Output the (x, y) coordinate of the center of the cell containing the given text.  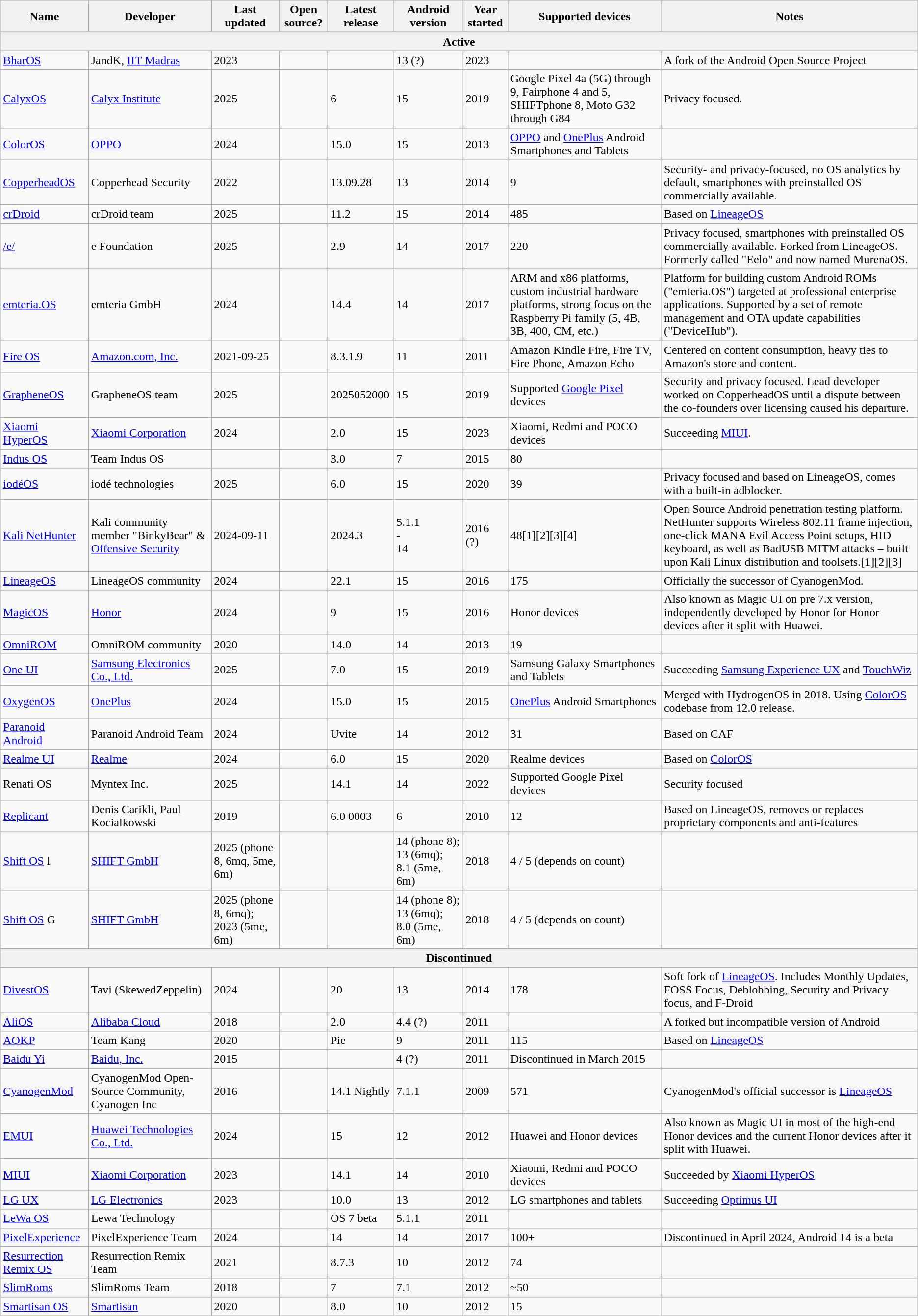
Discontinued in April 2024, Android 14 is a beta (790, 1237)
Based on LineageOS, removes or replaces proprietary components and anti-features (790, 816)
2021-09-25 (245, 356)
Amazon Kindle Fire, Fire TV, Fire Phone, Amazon Echo (585, 356)
emteria.OS (44, 304)
Xiaomi HyperOS (44, 433)
Discontinued in March 2015 (585, 1059)
Succeeding Samsung Experience UX and TouchWiz (790, 670)
14.4 (360, 304)
ARM and x86 platforms, custom industrial hardware platforms, strong focus on the Raspberry Pi family (5, 4B, 3B, 400, CM, etc.) (585, 304)
Succeeding Optimus UI (790, 1200)
5.1.1-14 (429, 536)
Google Pixel 4a (5G) through 9, Fairphone 4 and 5, SHIFTphone 8, Moto G32 through G84 (585, 99)
31 (585, 733)
Realme (150, 759)
Baidu, Inc. (150, 1059)
2021 (245, 1263)
Name (44, 17)
Privacy focused, smartphones with preinstalled OS commercially available. Forked from LineageOS. Formerly called "Eelo" and now named MurenaOS. (790, 246)
Honor devices (585, 613)
~50 (585, 1288)
Paranoid Android (44, 733)
crDroid team (150, 214)
LeWa OS (44, 1218)
Security and privacy focused. Lead developer worked on CopperheadOS until a dispute between the co-founders over licensing caused his departure. (790, 395)
LineageOS (44, 581)
Resurrection Remix OS (44, 1263)
571 (585, 1091)
OPPO (150, 144)
5.1.1 (429, 1218)
Supported devices (585, 17)
Renati OS (44, 784)
Security- and privacy-focused, no OS analytics by default, smartphones with preinstalled OS commercially available. (790, 182)
OmniROM (44, 645)
13 (?) (429, 60)
Baidu Yi (44, 1059)
20 (360, 990)
Latest release (360, 17)
Succeeded by Xiaomi HyperOS (790, 1174)
14 (phone 8); 13 (6mq); 8.1 (5me, 6m) (429, 861)
Kali NetHunter (44, 536)
crDroid (44, 214)
4.4 (?) (429, 1022)
8.7.3 (360, 1263)
OS 7 beta (360, 1218)
Team Kang (150, 1041)
Discontinued (459, 958)
EMUI (44, 1136)
39 (585, 484)
MagicOS (44, 613)
Privacy focused. (790, 99)
LineageOS community (150, 581)
11 (429, 356)
iodé technologies (150, 484)
PixelExperience (44, 1237)
8.0 (360, 1306)
115 (585, 1041)
Smartisan (150, 1306)
A forked but incompatible version of Android (790, 1022)
Shift OS G (44, 919)
/e/ (44, 246)
Alibaba Cloud (150, 1022)
4 (?) (429, 1059)
Samsung Electronics Co., Ltd. (150, 670)
SlimRoms Team (150, 1288)
MIUI (44, 1174)
2.9 (360, 246)
ColorOS (44, 144)
LG Electronics (150, 1200)
Huawei and Honor devices (585, 1136)
e Foundation (150, 246)
Centered on content consumption, heavy ties to Amazon's store and content. (790, 356)
Replicant (44, 816)
Also known as Magic UI in most of the high-end Honor devices and the current Honor devices after it split with Huawei. (790, 1136)
CyanogenMod's official successor is LineageOS (790, 1091)
Realme UI (44, 759)
485 (585, 214)
Tavi (SkewedZeppelin) (150, 990)
Amazon.com, Inc. (150, 356)
Last updated (245, 17)
Samsung Galaxy Smartphones and Tablets (585, 670)
Based on ColorOS (790, 759)
220 (585, 246)
OnePlus Android Smartphones (585, 702)
CopperheadOS (44, 182)
CyanogenMod (44, 1091)
Developer (150, 17)
Realme devices (585, 759)
Fire OS (44, 356)
BharOS (44, 60)
OxygenOS (44, 702)
13.09.28 (360, 182)
Smartisan OS (44, 1306)
GrapheneOS team (150, 395)
14.0 (360, 645)
Officially the successor of CyanogenMod. (790, 581)
Copperhead Security (150, 182)
CyanogenMod Open-Source Community, Cyanogen Inc (150, 1091)
7.1.1 (429, 1091)
Denis Carikli, Paul Kocialkowski (150, 816)
19 (585, 645)
14.1 Nightly (360, 1091)
Honor (150, 613)
OmniROM community (150, 645)
3.0 (360, 458)
2025 (phone 8, 6mq); 2023 (5me, 6m) (245, 919)
Notes (790, 17)
8.3.1.9 (360, 356)
2025052000 (360, 395)
Privacy focused and based on LineageOS, comes with a built-in adblocker. (790, 484)
2024-09-11 (245, 536)
Indus OS (44, 458)
7.0 (360, 670)
Myntex Inc. (150, 784)
175 (585, 581)
Huawei Technologies Co., Ltd. (150, 1136)
11.2 (360, 214)
22.1 (360, 581)
14 (phone 8); 13 (6mq); 8.0 (5me, 6m) (429, 919)
Security focused (790, 784)
Lewa Technology (150, 1218)
emteria GmbH (150, 304)
Paranoid Android Team (150, 733)
iodéOS (44, 484)
LG UX (44, 1200)
CalyxOS (44, 99)
Year started (485, 17)
AOKP (44, 1041)
80 (585, 458)
Also known as Magic UI on pre 7.x version, independently developed by Honor for Honor devices after it split with Huawei. (790, 613)
2009 (485, 1091)
Based on CAF (790, 733)
Android version (429, 17)
Shift OS l (44, 861)
PixelExperience Team (150, 1237)
OnePlus (150, 702)
2016 (?) (485, 536)
Calyx Institute (150, 99)
6.0 0003 (360, 816)
Kali community member "BinkyBear" & Offensive Security (150, 536)
Soft fork of LineageOS. Includes Monthly Updates, FOSS Focus, Deblobbing, Security and Privacy focus, and F-Droid (790, 990)
Merged with HydrogenOS in 2018. Using ColorOS codebase from 12.0 release. (790, 702)
One UI (44, 670)
Succeeding MIUI. (790, 433)
Active (459, 42)
A fork of the Android Open Source Project (790, 60)
OPPO and OnePlus Android Smartphones and Tablets (585, 144)
SlimRoms (44, 1288)
DivestOS (44, 990)
74 (585, 1263)
10.0 (360, 1200)
Open source? (304, 17)
Team Indus OS (150, 458)
LG smartphones and tablets (585, 1200)
178 (585, 990)
JandK, IIT Madras (150, 60)
48[1][2][3][4] (585, 536)
AliOS (44, 1022)
Pie (360, 1041)
GrapheneOS (44, 395)
7.1 (429, 1288)
Uvite (360, 733)
100+ (585, 1237)
Resurrection Remix Team (150, 1263)
2024.3 (360, 536)
2025 (phone 8, 6mq, 5me, 6m) (245, 861)
